Provide the (x, y) coordinate of the cell's center where the given text is located.  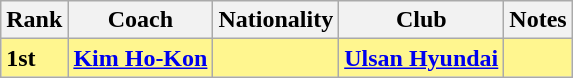
Ulsan Hyundai (422, 58)
Kim Ho-Kon (140, 58)
Coach (140, 20)
Notes (538, 20)
Club (422, 20)
1st (34, 58)
Nationality (276, 20)
Rank (34, 20)
